Search for the cell housing the specified text and yield its (X, Y) center coordinate. 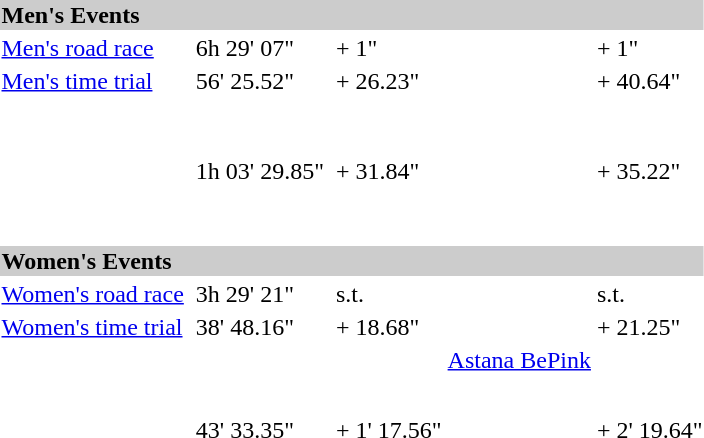
Men's road race (92, 48)
+ 18.68" (388, 327)
+ 26.23" (388, 81)
+ 31.84" (388, 171)
Women's time trial (92, 327)
38' 48.16" (260, 327)
1h 03' 29.85" (260, 171)
Women's road race (92, 294)
Men's time trial (92, 81)
+ 35.22" (650, 171)
Women's Events (352, 261)
6h 29' 07" (260, 48)
Astana BePink (519, 360)
56' 25.52" (260, 81)
+ 21.25" (650, 327)
3h 29' 21" (260, 294)
Men's Events (352, 15)
+ 40.64" (650, 81)
